Find where the given text appears and provide that cell's center as [X, Y] coordinate. 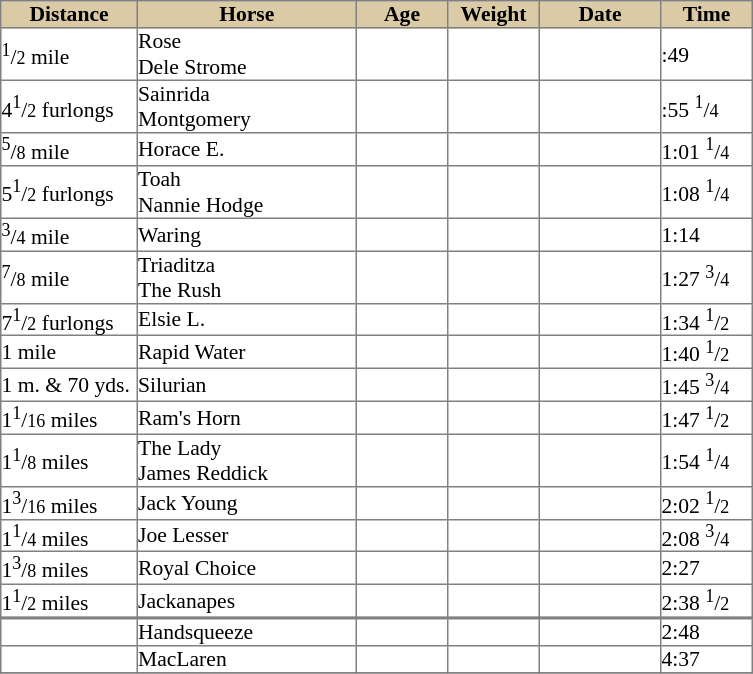
2:48 [707, 632]
1 m. & 70 yds. [69, 386]
1:14 [707, 234]
SainridaMontgomery [246, 106]
2:02 1/2 [707, 502]
1:47 1/2 [707, 418]
ToahNannie Hodge [246, 191]
RoseDele Strome [246, 54]
1:01 1/4 [707, 150]
Elsie L. [246, 320]
51/2 furlongs [69, 191]
Jackanapes [246, 602]
11/8 miles [69, 460]
13/16 miles [69, 502]
13/8 miles [69, 568]
1/2 mile [69, 54]
1:45 3/4 [707, 386]
MacLaren [246, 660]
Weight [494, 14]
Horse [246, 14]
3/4 mile [69, 234]
2:27 [707, 568]
Time [707, 14]
4:37 [707, 660]
11/16 miles [69, 418]
7/8 mile [69, 277]
11/2 miles [69, 602]
Rapid Water [246, 352]
Age [402, 14]
Waring [246, 234]
The LadyJames Reddick [246, 460]
:55 1/4 [707, 106]
Royal Choice [246, 568]
41/2 furlongs [69, 106]
2:08 3/4 [707, 536]
Distance [69, 14]
Jack Young [246, 502]
1:27 3/4 [707, 277]
11/4 miles [69, 536]
1 mile [69, 352]
:49 [707, 54]
1:40 1/2 [707, 352]
5/8 mile [69, 150]
2:38 1/2 [707, 602]
Silurian [246, 386]
71/2 furlongs [69, 320]
Ram's Horn [246, 418]
1:54 1/4 [707, 460]
Joe Lesser [246, 536]
Horace E. [246, 150]
Date [600, 14]
1:08 1/4 [707, 191]
TriaditzaThe Rush [246, 277]
1:34 1/2 [707, 320]
Handsqueeze [246, 632]
